Determine the [X, Y] coordinate at the center of the cell enclosing the given text.  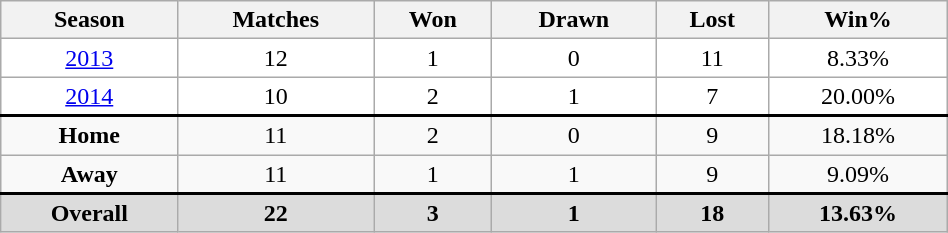
Drawn [574, 20]
22 [276, 212]
2013 [90, 58]
2014 [90, 96]
Lost [712, 20]
12 [276, 58]
Overall [90, 212]
18 [712, 212]
Win% [858, 20]
Season [90, 20]
8.33% [858, 58]
3 [433, 212]
Away [90, 174]
10 [276, 96]
13.63% [858, 212]
Matches [276, 20]
Home [90, 136]
Won [433, 20]
18.18% [858, 136]
7 [712, 96]
9.09% [858, 174]
20.00% [858, 96]
